For the text-containing cell, return its midpoint in (x, y) coordinate format. 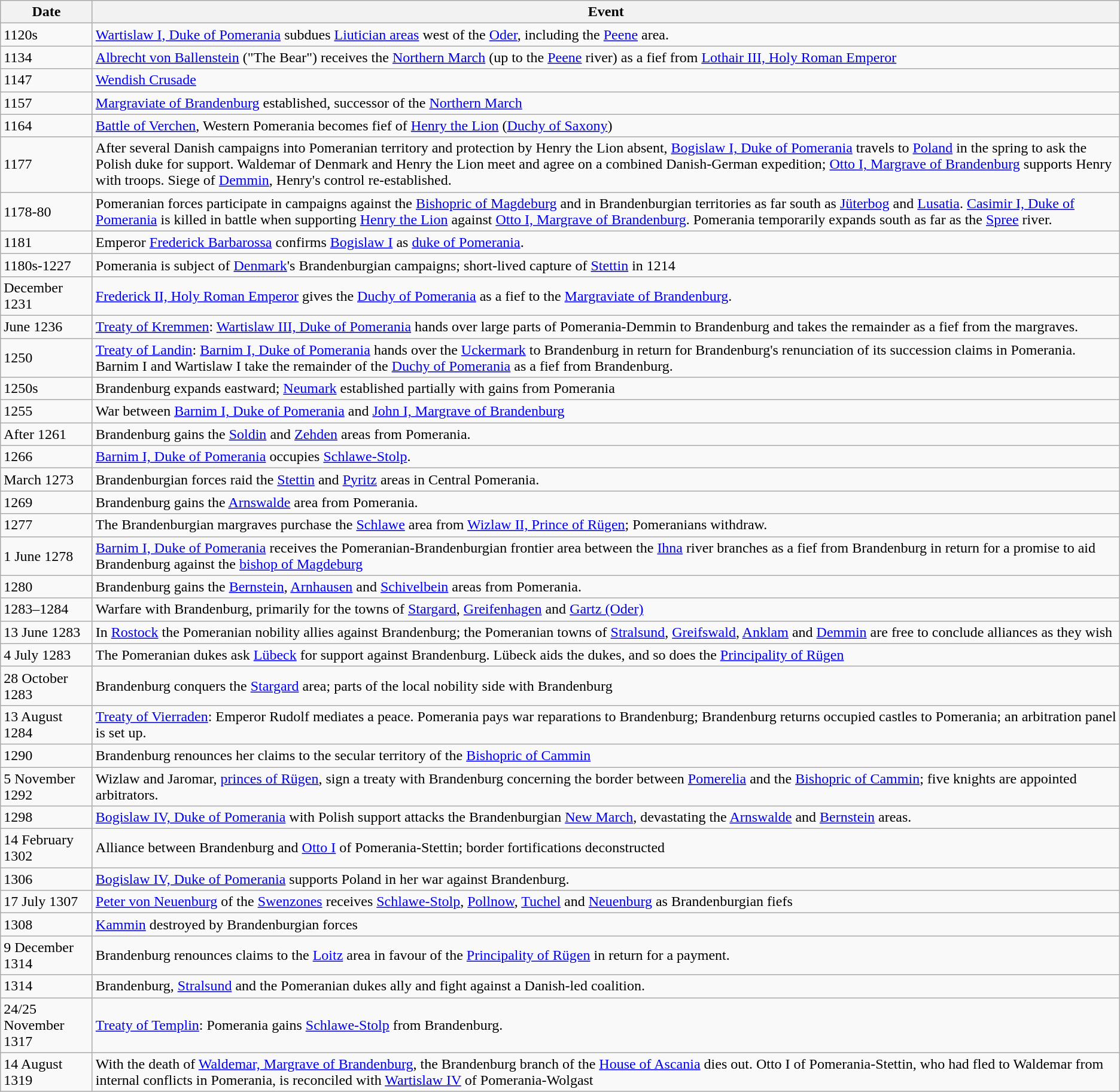
Warfare with Brandenburg, primarily for the towns of Stargard, Greifenhagen and Gartz (Oder) (605, 609)
1266 (47, 457)
The Brandenburgian margraves purchase the Schlawe area from Wizlaw II, Prince of Rügen; Pomeranians withdraw. (605, 525)
Emperor Frederick Barbarossa confirms Bogislaw I as duke of Pomerania. (605, 242)
Wartislaw I, Duke of Pomerania subdues Liutician areas west of the Oder, including the Peene area. (605, 35)
1280 (47, 587)
1181 (47, 242)
1164 (47, 126)
Brandenburg renounces claims to the Loitz area in favour of the Principality of Rügen in return for a payment. (605, 956)
Brandenburg conquers the Stargard area; parts of the local nobility side with Brandenburg (605, 685)
14 August 1319 (47, 1072)
Battle of Verchen, Western Pomerania becomes fief of Henry the Lion (Duchy of Saxony) (605, 126)
1306 (47, 879)
1177 (47, 164)
1178-80 (47, 212)
1308 (47, 925)
Peter von Neuenburg of the Swenzones receives Schlawe-Stolp, Pollnow, Tuchel and Neuenburg as Brandenburgian fiefs (605, 902)
1 June 1278 (47, 556)
1147 (47, 80)
Brandenburg gains the Bernstein, Arnhausen and Schivelbein areas from Pomerania. (605, 587)
1255 (47, 411)
Margraviate of Brandenburg established, successor of the Northern March (605, 103)
Brandenburg expands eastward; Neumark established partially with gains from Pomerania (605, 389)
4 July 1283 (47, 655)
Date (47, 12)
Brandenburg, Stralsund and the Pomeranian dukes ally and fight against a Danish-led coalition. (605, 986)
Event (605, 12)
1290 (47, 755)
Brandenburg renounces her claims to the secular territory of the Bishopric of Cammin (605, 755)
14 February 1302 (47, 848)
Brandenburg gains the Arnswalde area from Pomerania. (605, 502)
Kammin destroyed by Brandenburgian forces (605, 925)
1269 (47, 502)
1134 (47, 57)
Wendish Crusade (605, 80)
17 July 1307 (47, 902)
Treaty of Templin: Pomerania gains Schlawe-Stolp from Brandenburg. (605, 1025)
1180s-1227 (47, 265)
28 October 1283 (47, 685)
9 December 1314 (47, 956)
June 1236 (47, 327)
24/25 November 1317 (47, 1025)
Barnim I, Duke of Pomerania occupies Schlawe-Stolp. (605, 457)
13 June 1283 (47, 632)
1120s (47, 35)
Brandenburg gains the Soldin and Zehden areas from Pomerania. (605, 434)
1298 (47, 818)
Bogislaw IV, Duke of Pomerania supports Poland in her war against Brandenburg. (605, 879)
Pomerania is subject of Denmark's Brandenburgian campaigns; short-lived capture of Stettin in 1214 (605, 265)
Albrecht von Ballenstein ("The Bear") receives the Northern March (up to the Peene river) as a fief from Lothair III, Holy Roman Emperor (605, 57)
Brandenburgian forces raid the Stettin and Pyritz areas in Central Pomerania. (605, 480)
1277 (47, 525)
13 August 1284 (47, 725)
Bogislaw IV, Duke of Pomerania with Polish support attacks the Brandenburgian New March, devastating the Arnswalde and Bernstein areas. (605, 818)
1250s (47, 389)
1250 (47, 358)
March 1273 (47, 480)
1283–1284 (47, 609)
Frederick II, Holy Roman Emperor gives the Duchy of Pomerania as a fief to the Margraviate of Brandenburg. (605, 295)
War between Barnim I, Duke of Pomerania and John I, Margrave of Brandenburg (605, 411)
The Pomeranian dukes ask Lübeck for support against Brandenburg. Lübeck aids the dukes, and so does the Principality of Rügen (605, 655)
Alliance between Brandenburg and Otto I of Pomerania-Stettin; border fortifications deconstructed (605, 848)
1314 (47, 986)
After 1261 (47, 434)
5 November 1292 (47, 786)
December 1231 (47, 295)
1157 (47, 103)
